Identify which cell holds the provided text, then report its (X, Y) central coordinate. 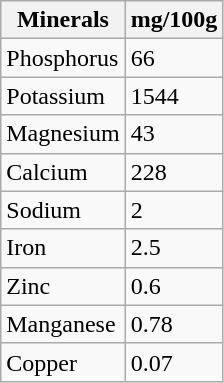
Calcium (63, 172)
2 (174, 210)
1544 (174, 96)
mg/100g (174, 20)
Potassium (63, 96)
Copper (63, 362)
0.78 (174, 324)
Magnesium (63, 134)
0.07 (174, 362)
Iron (63, 248)
66 (174, 58)
Minerals (63, 20)
Phosphorus (63, 58)
Sodium (63, 210)
0.6 (174, 286)
Zinc (63, 286)
Manganese (63, 324)
228 (174, 172)
2.5 (174, 248)
43 (174, 134)
